For the text-containing cell, return its midpoint in (x, y) coordinate format. 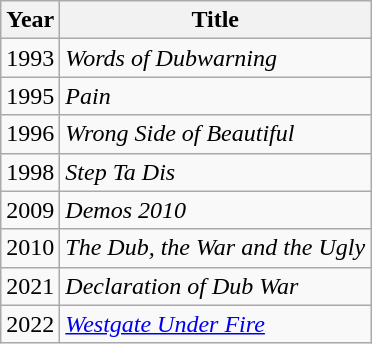
Westgate Under Fire (216, 324)
1993 (30, 58)
Year (30, 20)
2009 (30, 210)
Demos 2010 (216, 210)
2022 (30, 324)
Declaration of Dub War (216, 286)
1995 (30, 96)
2021 (30, 286)
Wrong Side of Beautiful (216, 134)
1998 (30, 172)
Pain (216, 96)
1996 (30, 134)
Words of Dubwarning (216, 58)
2010 (30, 248)
Title (216, 20)
The Dub, the War and the Ugly (216, 248)
Step Ta Dis (216, 172)
